Find where the given text appears and provide that cell's center as (x, y) coordinate. 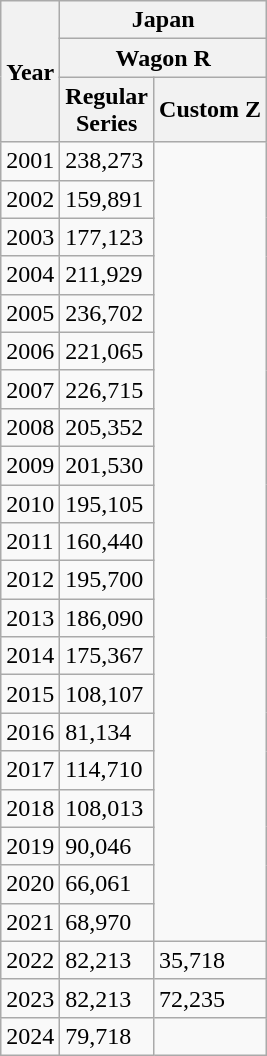
Japan (164, 20)
160,440 (107, 542)
114,710 (107, 770)
221,065 (107, 351)
2021 (30, 922)
81,134 (107, 732)
2013 (30, 618)
2018 (30, 808)
Year (30, 72)
2011 (30, 542)
108,013 (107, 808)
2005 (30, 313)
2009 (30, 465)
72,235 (210, 998)
2008 (30, 427)
2016 (30, 732)
66,061 (107, 884)
2019 (30, 846)
90,046 (107, 846)
RegularSeries (107, 110)
159,891 (107, 199)
186,090 (107, 618)
35,718 (210, 960)
Wagon R (164, 58)
2004 (30, 275)
236,702 (107, 313)
195,105 (107, 503)
79,718 (107, 1036)
2015 (30, 694)
177,123 (107, 237)
2017 (30, 770)
68,970 (107, 922)
2023 (30, 998)
108,107 (107, 694)
175,367 (107, 656)
2006 (30, 351)
2014 (30, 656)
201,530 (107, 465)
226,715 (107, 389)
2012 (30, 580)
2010 (30, 503)
205,352 (107, 427)
195,700 (107, 580)
2024 (30, 1036)
2002 (30, 199)
211,929 (107, 275)
2022 (30, 960)
Custom Z (210, 110)
2020 (30, 884)
2003 (30, 237)
2001 (30, 161)
2007 (30, 389)
238,273 (107, 161)
